Return (X, Y) of the center of cell containing provided text 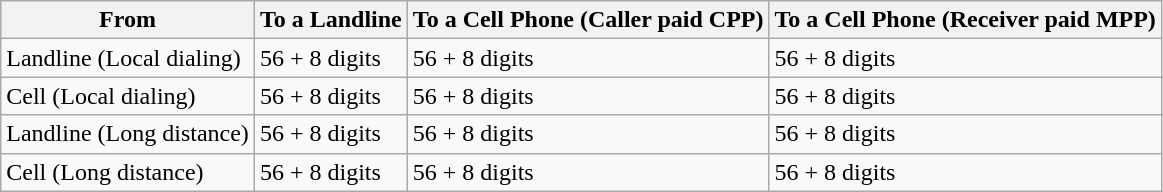
Landline (Long distance) (128, 134)
To a Cell Phone (Receiver paid MPP) (965, 20)
Cell (Local dialing) (128, 96)
To a Cell Phone (Caller paid CPP) (588, 20)
Landline (Local dialing) (128, 58)
Cell (Long distance) (128, 172)
To a Landline (330, 20)
From (128, 20)
